Find where the given text appears and provide that cell's center as [x, y] coordinate. 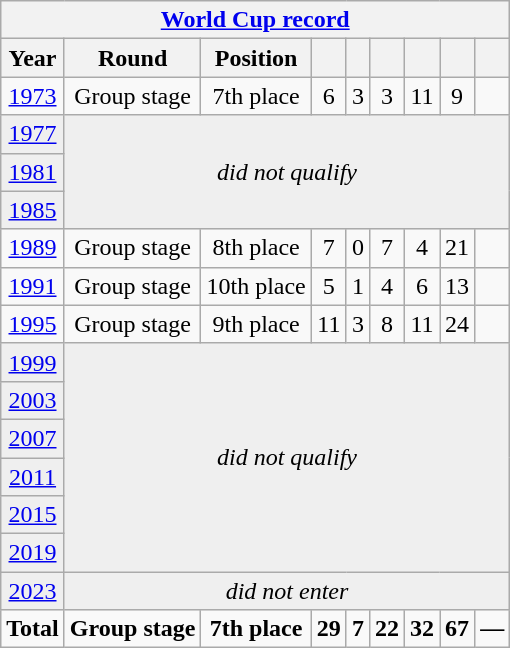
67 [458, 629]
1981 [33, 172]
13 [458, 286]
1 [358, 286]
— [492, 629]
5 [328, 286]
32 [422, 629]
2007 [33, 438]
24 [458, 324]
Total [33, 629]
1989 [33, 248]
World Cup record [256, 20]
1985 [33, 210]
2011 [33, 477]
21 [458, 248]
9 [458, 96]
2015 [33, 515]
Position [256, 58]
did not enter [286, 591]
1973 [33, 96]
2003 [33, 400]
Round [132, 58]
22 [386, 629]
1977 [33, 134]
29 [328, 629]
2023 [33, 591]
9th place [256, 324]
1991 [33, 286]
10th place [256, 286]
8 [386, 324]
8th place [256, 248]
1999 [33, 362]
0 [358, 248]
2019 [33, 553]
1995 [33, 324]
Year [33, 58]
